Determine the (x, y) coordinate at the center of the cell enclosing the given text.  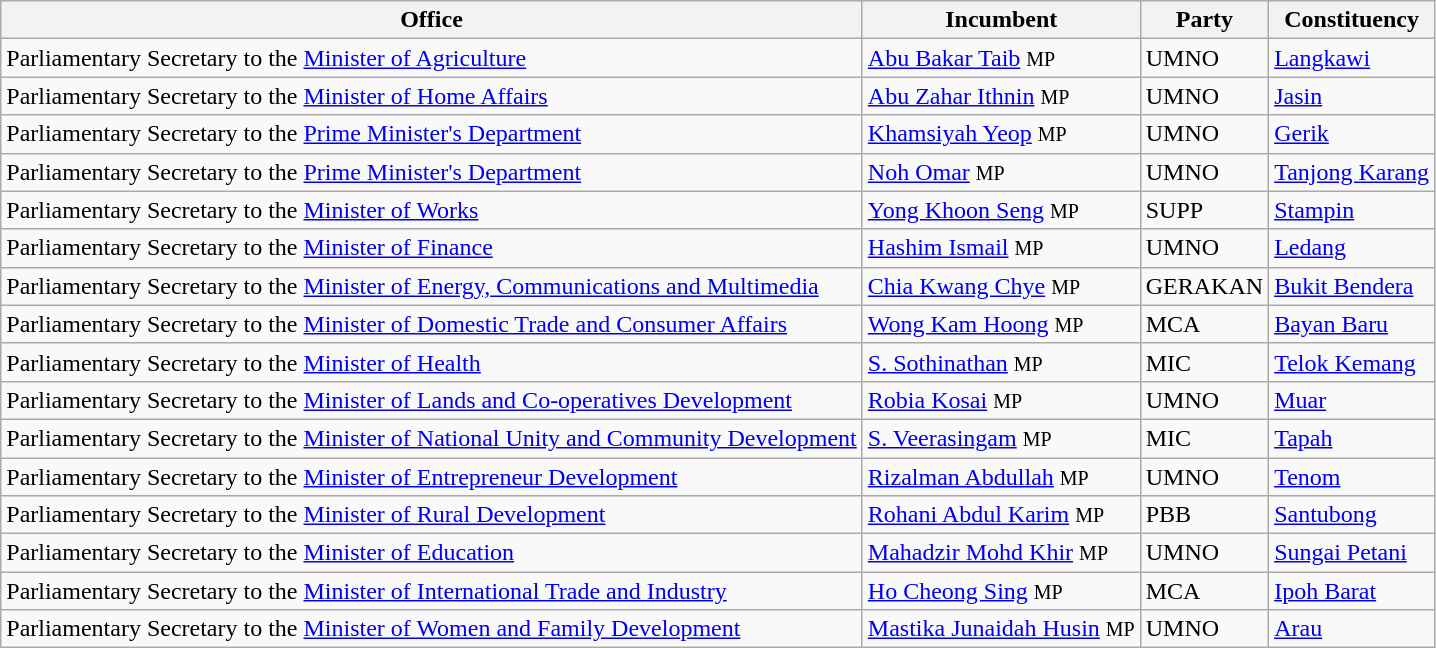
Sungai Petani (1352, 553)
Office (432, 20)
Party (1204, 20)
S. Veerasingam MP (1001, 438)
Abu Bakar Taib MP (1001, 58)
Rizalman Abdullah MP (1001, 477)
Telok Kemang (1352, 362)
Wong Kam Hoong MP (1001, 324)
Parliamentary Secretary to the Minister of Finance (432, 248)
Parliamentary Secretary to the Minister of Domestic Trade and Consumer Affairs (432, 324)
Chia Kwang Chye MP (1001, 286)
Ipoh Barat (1352, 591)
Ho Cheong Sing MP (1001, 591)
Gerik (1352, 134)
GERAKAN (1204, 286)
Mastika Junaidah Husin MP (1001, 629)
Bayan Baru (1352, 324)
PBB (1204, 515)
Tapah (1352, 438)
Constituency (1352, 20)
Yong Khoon Seng MP (1001, 210)
Muar (1352, 400)
Parliamentary Secretary to the Minister of Works (432, 210)
Arau (1352, 629)
Incumbent (1001, 20)
Ledang (1352, 248)
Bukit Bendera (1352, 286)
Parliamentary Secretary to the Minister of Energy, Communications and Multimedia (432, 286)
Parliamentary Secretary to the Minister of Entrepreneur Development (432, 477)
Parliamentary Secretary to the Minister of Health (432, 362)
Parliamentary Secretary to the Minister of Women and Family Development (432, 629)
Tenom (1352, 477)
Robia Kosai MP (1001, 400)
Abu Zahar Ithnin MP (1001, 96)
Jasin (1352, 96)
Parliamentary Secretary to the Minister of Education (432, 553)
S. Sothinathan MP (1001, 362)
Mahadzir Mohd Khir MP (1001, 553)
Noh Omar MP (1001, 172)
Langkawi (1352, 58)
Stampin (1352, 210)
Khamsiyah Yeop MP (1001, 134)
Parliamentary Secretary to the Minister of Rural Development (432, 515)
Parliamentary Secretary to the Minister of Home Affairs (432, 96)
Tanjong Karang (1352, 172)
Parliamentary Secretary to the Minister of Lands and Co-operatives Development (432, 400)
Parliamentary Secretary to the Minister of Agriculture (432, 58)
Hashim Ismail MP (1001, 248)
SUPP (1204, 210)
Parliamentary Secretary to the Minister of National Unity and Community Development (432, 438)
Parliamentary Secretary to the Minister of International Trade and Industry (432, 591)
Rohani Abdul Karim MP (1001, 515)
Santubong (1352, 515)
